Locate the cell with the specified text and output its (x, y) center coordinate. 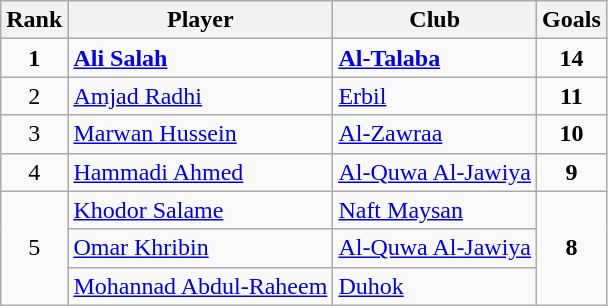
Naft Maysan (435, 210)
Marwan Hussein (200, 134)
5 (34, 248)
1 (34, 58)
Goals (572, 20)
Al-Talaba (435, 58)
Duhok (435, 286)
Rank (34, 20)
3 (34, 134)
Omar Khribin (200, 248)
Erbil (435, 96)
Hammadi Ahmed (200, 172)
10 (572, 134)
Club (435, 20)
Mohannad Abdul-Raheem (200, 286)
Player (200, 20)
2 (34, 96)
Amjad Radhi (200, 96)
14 (572, 58)
Khodor Salame (200, 210)
Al-Zawraa (435, 134)
11 (572, 96)
8 (572, 248)
Ali Salah (200, 58)
4 (34, 172)
9 (572, 172)
